Return [X, Y] of the center of cell containing provided text 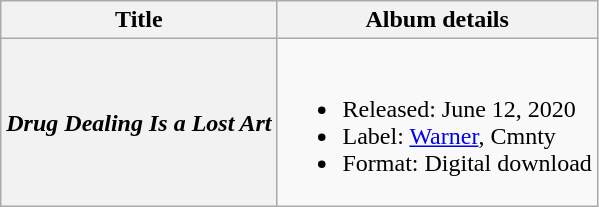
Album details [437, 20]
Title [139, 20]
Released: June 12, 2020Label: Warner, CmntyFormat: Digital download [437, 122]
Drug Dealing Is a Lost Art [139, 122]
